Identify which cell holds the provided text, then report its [x, y] central coordinate. 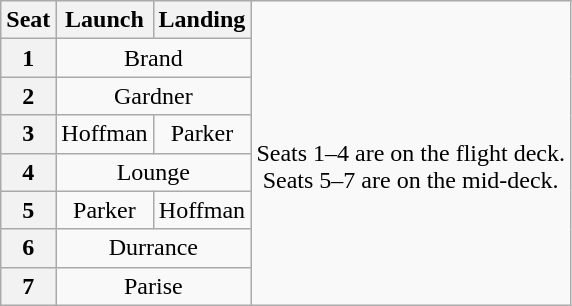
7 [28, 286]
Lounge [154, 172]
1 [28, 58]
3 [28, 134]
Seats 1–4 are on the flight deck.Seats 5–7 are on the mid-deck. [411, 153]
Gardner [154, 96]
Durrance [154, 248]
6 [28, 248]
Launch [104, 20]
Brand [154, 58]
5 [28, 210]
4 [28, 172]
Parise [154, 286]
2 [28, 96]
Landing [202, 20]
Seat [28, 20]
